Output the [x, y] coordinate of the center of the cell containing the given text.  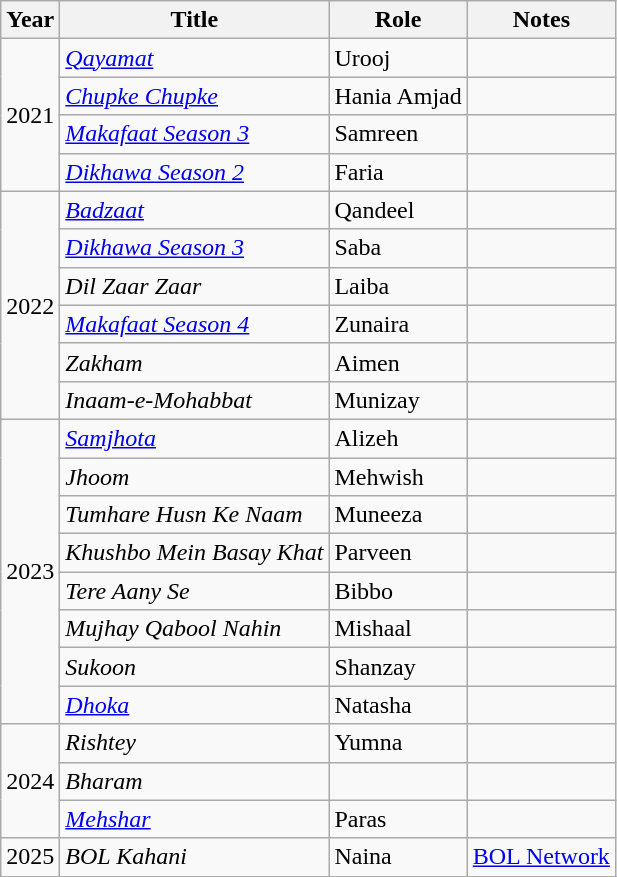
Chupke Chupke [194, 96]
2021 [30, 115]
Badzaat [194, 210]
Makafaat Season 3 [194, 134]
Parveen [398, 553]
Qandeel [398, 210]
Mehwish [398, 477]
Shanzay [398, 667]
Laiba [398, 286]
Bharam [194, 781]
Samreen [398, 134]
Faria [398, 172]
Munizay [398, 400]
Khushbo Mein Basay Khat [194, 553]
BOL Kahani [194, 857]
Dikhawa Season 2 [194, 172]
2025 [30, 857]
Jhoom [194, 477]
Rishtey [194, 743]
Dhoka [194, 705]
Qayamat [194, 58]
Dikhawa Season 3 [194, 248]
Urooj [398, 58]
Zakham [194, 362]
Natasha [398, 705]
Muneeza [398, 515]
Hania Amjad [398, 96]
Makafaat Season 4 [194, 324]
Inaam-e-Mohabbat [194, 400]
Tumhare Husn Ke Naam [194, 515]
Bibbo [398, 591]
Notes [541, 20]
Saba [398, 248]
Samjhota [194, 438]
2023 [30, 571]
Mehshar [194, 819]
Title [194, 20]
Yumna [398, 743]
Naina [398, 857]
Mujhay Qabool Nahin [194, 629]
2024 [30, 781]
Paras [398, 819]
Year [30, 20]
Sukoon [194, 667]
Tere Aany Se [194, 591]
Zunaira [398, 324]
Alizeh [398, 438]
2022 [30, 305]
Aimen [398, 362]
Mishaal [398, 629]
Role [398, 20]
BOL Network [541, 857]
Dil Zaar Zaar [194, 286]
